Search for the cell housing the specified text and yield its (x, y) center coordinate. 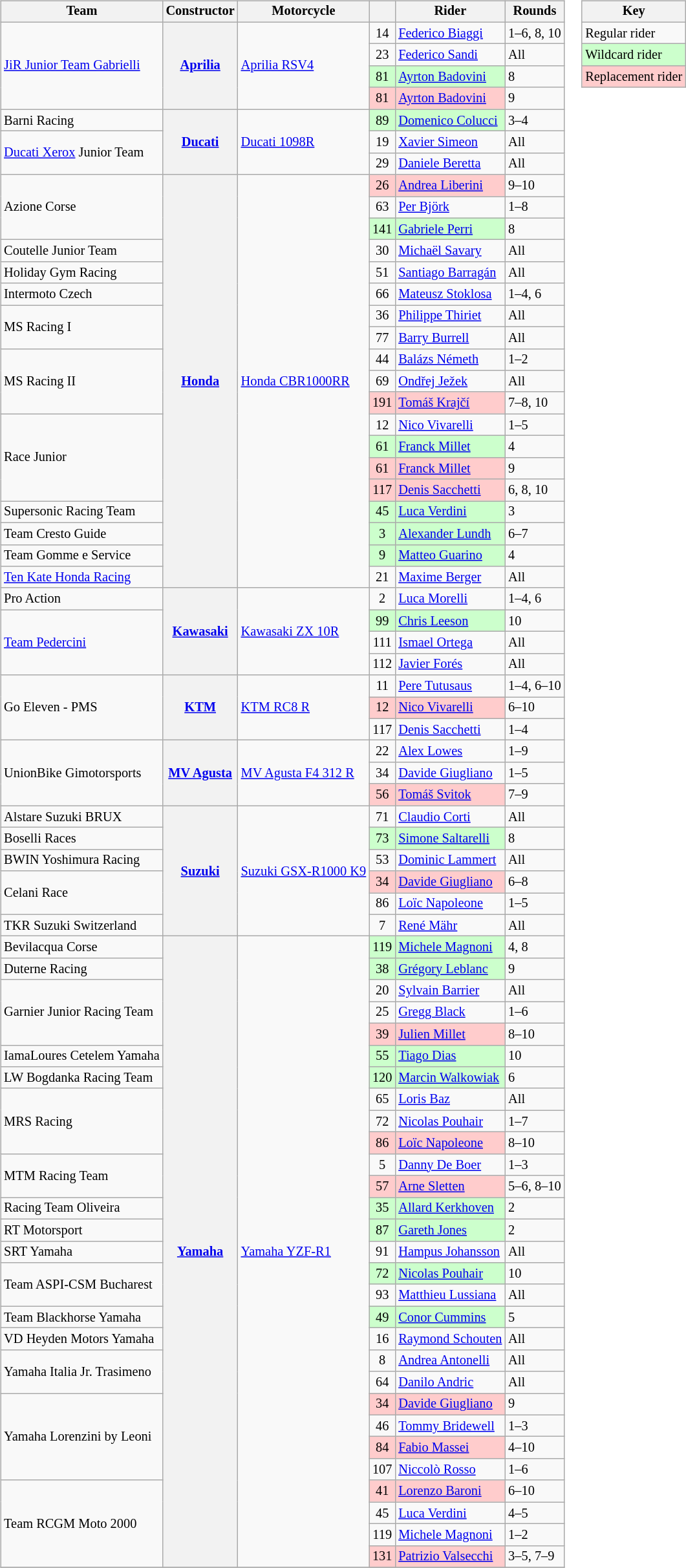
3–5, 7–9 (534, 1556)
Patrizio Valsecchi (450, 1556)
Garnier Junior Racing Team (81, 1013)
53 (382, 860)
Federico Biaggi (450, 33)
Team Cresto Guide (81, 533)
84 (382, 1448)
Loris Baz (450, 1099)
Boselli Races (81, 839)
Wildcard rider (634, 55)
Motorcycle (304, 12)
UnionBike Gimotorsports (81, 773)
KTM (200, 707)
Team Pedercini (81, 643)
Pro Action (81, 599)
Team Blackhorse Yamaha (81, 1317)
1–9 (534, 751)
Suzuki GSX-R1000 K9 (304, 871)
René Mähr (450, 925)
Rider (450, 12)
91 (382, 1252)
6, 8, 10 (534, 490)
Aprilia RSV4 (304, 66)
Yamaha Italia Jr. Trasimeno (81, 1371)
11 (382, 686)
Tomáš Krajčí (450, 403)
Chris Leeson (450, 621)
46 (382, 1426)
25 (382, 1013)
Barry Burrell (450, 338)
Constructor (200, 12)
29 (382, 164)
Coutelle Junior Team (81, 251)
6–8 (534, 882)
Raymond Schouten (450, 1339)
Team RCGM Moto 2000 (81, 1523)
Team Gomme e Service (81, 555)
Alex Lowes (450, 751)
7–9 (534, 795)
1–4 (534, 729)
Federico Sandi (450, 55)
Dominic Lammert (450, 860)
14 (382, 33)
Niccolò Rosso (450, 1470)
69 (382, 381)
7 (382, 925)
Domenico Colucci (450, 120)
99 (382, 621)
LW Bogdanka Racing Team (81, 1078)
Maxime Berger (450, 577)
93 (382, 1295)
Daniele Beretta (450, 164)
7–8, 10 (534, 403)
JiR Junior Team Gabrielli (81, 66)
Kawasaki (200, 631)
Regular rider (634, 33)
Key (634, 12)
41 (382, 1491)
KTM RC8 R (304, 707)
Ducati Xerox Junior Team (81, 153)
Balázs Németh (450, 360)
Javier Forés (450, 664)
Barni Racing (81, 120)
Simone Saltarelli (450, 839)
19 (382, 142)
Mateusz Stoklosa (450, 294)
MS Racing I (81, 327)
65 (382, 1099)
Replacement rider (634, 77)
16 (382, 1339)
Danilo Andric (450, 1382)
Matthieu Lussiana (450, 1295)
Julien Millet (450, 1034)
Team (81, 12)
Sylvain Barrier (450, 991)
Lorenzo Baroni (450, 1491)
26 (382, 186)
Yamaha Lorenzini by Leoni (81, 1437)
Team ASPI-CSM Bucharest (81, 1284)
Yamaha YZF-R1 (304, 1252)
Michaël Savary (450, 251)
MV Agusta (200, 773)
9–10 (534, 186)
Ondřej Ježek (450, 381)
Suzuki (200, 871)
Gabriele Perri (450, 229)
20 (382, 991)
Hampus Johansson (450, 1252)
35 (382, 1208)
BWIN Yoshimura Racing (81, 860)
112 (382, 664)
Claudio Corti (450, 817)
RT Motorsport (81, 1230)
Alstare Suzuki BRUX (81, 817)
Ismael Ortega (450, 643)
Honda CBR1000RR (304, 381)
Kawasaki ZX 10R (304, 631)
71 (382, 817)
49 (382, 1317)
Celani Race (81, 892)
MTM Racing Team (81, 1176)
1–4, 6–10 (534, 686)
4–5 (534, 1513)
Allard Kerkhoven (450, 1208)
MRS Racing (81, 1121)
120 (382, 1078)
Santiago Barragán (450, 273)
3–4 (534, 120)
22 (382, 751)
111 (382, 643)
30 (382, 251)
Rounds (534, 12)
55 (382, 1056)
Tiago Dias (450, 1056)
57 (382, 1187)
131 (382, 1556)
Ducati 1098R (304, 142)
1–7 (534, 1121)
Andrea Antonelli (450, 1360)
Tomáš Svitok (450, 795)
Luca Morelli (450, 599)
Yamaha (200, 1252)
Matteo Guarino (450, 555)
SRT Yamaha (81, 1252)
Bevilacqua Corse (81, 947)
Honda (200, 381)
6 (534, 1078)
107 (382, 1470)
Arne Sletten (450, 1187)
Supersonic Racing Team (81, 512)
Tommy Bridewell (450, 1426)
Pere Tutusaus (450, 686)
23 (382, 55)
Grégory Leblanc (450, 969)
56 (382, 795)
Race Junior (81, 458)
6–7 (534, 533)
51 (382, 273)
Racing Team Oliveira (81, 1208)
Aprilia (200, 66)
66 (382, 294)
64 (382, 1382)
Alexander Lundh (450, 533)
VD Heyden Motors Yamaha (81, 1339)
39 (382, 1034)
4–10 (534, 1448)
4, 8 (534, 947)
MS Racing II (81, 381)
Gareth Jones (450, 1230)
MV Agusta F4 312 R (304, 773)
IamaLoures Cetelem Yamaha (81, 1056)
36 (382, 316)
Danny De Boer (450, 1165)
Ten Kate Honda Racing (81, 577)
63 (382, 208)
1–8 (534, 208)
5–6, 8–10 (534, 1187)
Intermoto Czech (81, 294)
Marcin Walkowiak (450, 1078)
Xavier Simeon (450, 142)
87 (382, 1230)
Holiday Gym Racing (81, 273)
21 (382, 577)
Ducati (200, 142)
Philippe Thiriet (450, 316)
191 (382, 403)
44 (382, 360)
Go Eleven - PMS (81, 707)
Andrea Liberini (450, 186)
Fabio Massei (450, 1448)
89 (382, 120)
Per Björk (450, 208)
73 (382, 839)
TKR Suzuki Switzerland (81, 925)
141 (382, 229)
Gregg Black (450, 1013)
Azione Corse (81, 207)
Duterne Racing (81, 969)
38 (382, 969)
Conor Cummins (450, 1317)
77 (382, 338)
1–6, 8, 10 (534, 33)
